Extract the (x, y) coordinate from the center of the cell holding the provided text.  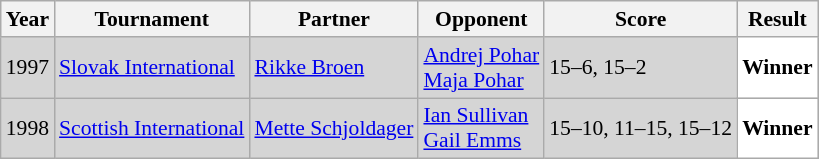
15–10, 11–15, 15–12 (640, 128)
Year (28, 19)
Andrej Pohar Maja Pohar (481, 68)
Ian Sullivan Gail Emms (481, 128)
15–6, 15–2 (640, 68)
Score (640, 19)
1998 (28, 128)
Partner (334, 19)
Result (778, 19)
Opponent (481, 19)
Rikke Broen (334, 68)
Tournament (152, 19)
Scottish International (152, 128)
Slovak International (152, 68)
1997 (28, 68)
Mette Schjoldager (334, 128)
